Search for the cell housing the specified text and yield its (X, Y) center coordinate. 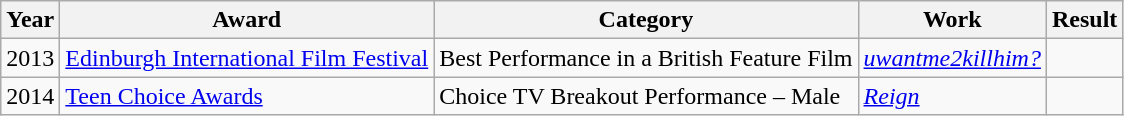
Choice TV Breakout Performance – Male (646, 96)
uwantme2killhim? (952, 58)
Edinburgh International Film Festival (247, 58)
Result (1084, 20)
Award (247, 20)
Teen Choice Awards (247, 96)
2014 (30, 96)
Category (646, 20)
Year (30, 20)
Best Performance in a British Feature Film (646, 58)
2013 (30, 58)
Work (952, 20)
Reign (952, 96)
